Provide the [X, Y] coordinate of the cell's center where the given text is located.  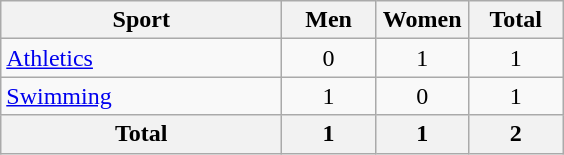
2 [516, 134]
Sport [142, 20]
Women [422, 20]
Swimming [142, 96]
Men [329, 20]
Athletics [142, 58]
